Provide the (X, Y) coordinate of the cell's center where the given text is located.  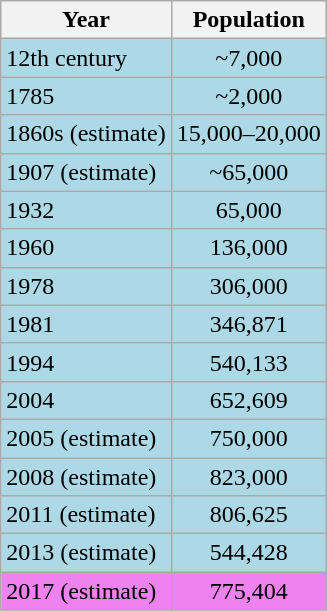
346,871 (248, 324)
544,428 (248, 553)
2008 (estimate) (86, 477)
306,000 (248, 286)
2011 (estimate) (86, 515)
2005 (estimate) (86, 438)
136,000 (248, 248)
1860s (estimate) (86, 134)
Population (248, 20)
652,609 (248, 400)
65,000 (248, 210)
1994 (86, 362)
1932 (86, 210)
1978 (86, 286)
806,625 (248, 515)
750,000 (248, 438)
775,404 (248, 591)
12th century (86, 58)
823,000 (248, 477)
1907 (estimate) (86, 172)
1960 (86, 248)
2017 (estimate) (86, 591)
~65,000 (248, 172)
~7,000 (248, 58)
2004 (86, 400)
1981 (86, 324)
1785 (86, 96)
540,133 (248, 362)
Year (86, 20)
2013 (estimate) (86, 553)
~2,000 (248, 96)
15,000–20,000 (248, 134)
